Detect which cell encompasses the target text, then output its [X, Y] center coordinate. 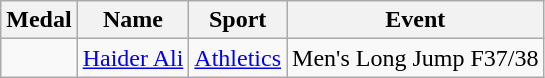
Name [133, 20]
Sport [238, 20]
Medal [39, 20]
Event [416, 20]
Haider Ali [133, 58]
Men's Long Jump F37/38 [416, 58]
Athletics [238, 58]
